Find where the given text appears and provide that cell's center as (X, Y) coordinate. 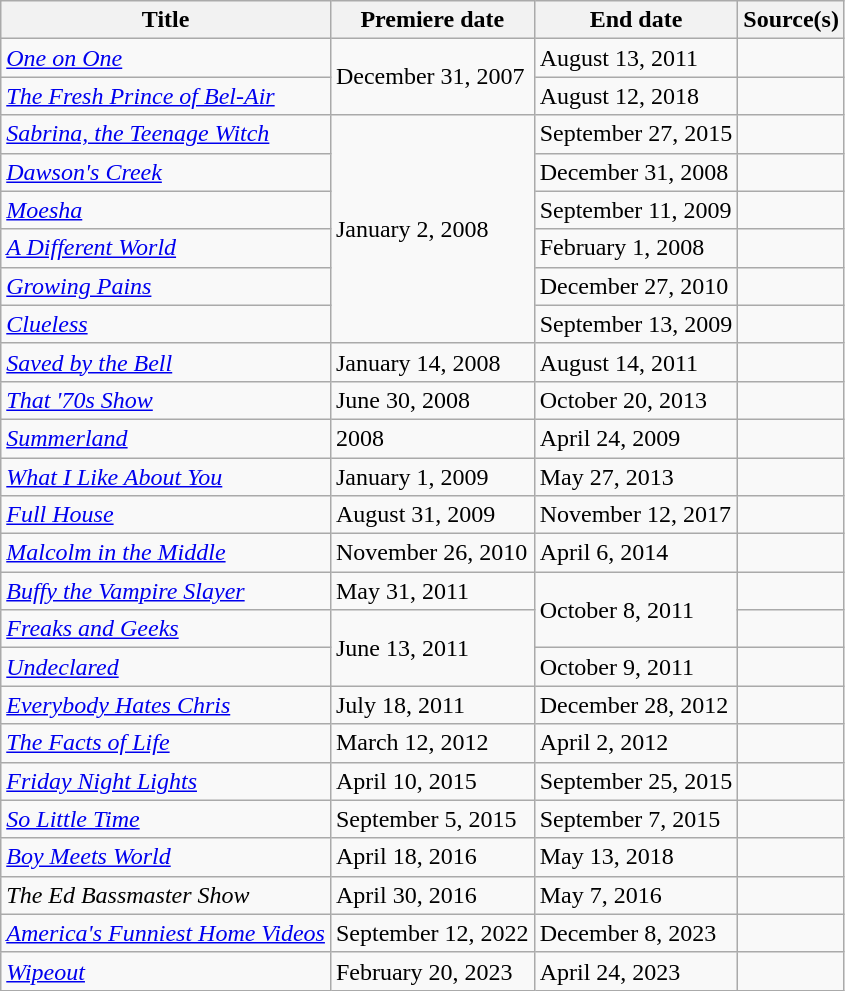
January 1, 2009 (432, 477)
October 8, 2011 (636, 610)
September 25, 2015 (636, 781)
That '70s Show (166, 400)
January 2, 2008 (432, 229)
Growing Pains (166, 286)
Saved by the Bell (166, 362)
September 7, 2015 (636, 819)
April 6, 2014 (636, 553)
Malcolm in the Middle (166, 553)
A Different World (166, 248)
February 20, 2023 (432, 971)
Dawson's Creek (166, 172)
Full House (166, 515)
America's Funniest Home Videos (166, 933)
December 31, 2007 (432, 77)
April 2, 2012 (636, 743)
2008 (432, 438)
April 18, 2016 (432, 857)
September 27, 2015 (636, 134)
November 26, 2010 (432, 553)
August 13, 2011 (636, 58)
April 24, 2009 (636, 438)
Premiere date (432, 20)
January 14, 2008 (432, 362)
What I Like About You (166, 477)
December 8, 2023 (636, 933)
Sabrina, the Teenage Witch (166, 134)
September 13, 2009 (636, 324)
Buffy the Vampire Slayer (166, 591)
Wipeout (166, 971)
May 13, 2018 (636, 857)
August 12, 2018 (636, 96)
So Little Time (166, 819)
September 12, 2022 (432, 933)
April 10, 2015 (432, 781)
Source(s) (792, 20)
August 31, 2009 (432, 515)
April 24, 2023 (636, 971)
The Ed Bassmaster Show (166, 895)
December 27, 2010 (636, 286)
October 20, 2013 (636, 400)
Undeclared (166, 667)
The Facts of Life (166, 743)
Summerland (166, 438)
July 18, 2011 (432, 705)
End date (636, 20)
May 31, 2011 (432, 591)
Everybody Hates Chris (166, 705)
The Fresh Prince of Bel-Air (166, 96)
One on One (166, 58)
Title (166, 20)
September 11, 2009 (636, 210)
April 30, 2016 (432, 895)
Clueless (166, 324)
Freaks and Geeks (166, 629)
Moesha (166, 210)
February 1, 2008 (636, 248)
Boy Meets World (166, 857)
December 28, 2012 (636, 705)
June 13, 2011 (432, 648)
June 30, 2008 (432, 400)
May 7, 2016 (636, 895)
May 27, 2013 (636, 477)
November 12, 2017 (636, 515)
Friday Night Lights (166, 781)
March 12, 2012 (432, 743)
October 9, 2011 (636, 667)
September 5, 2015 (432, 819)
December 31, 2008 (636, 172)
August 14, 2011 (636, 362)
